Determine the [x, y] coordinate at the center of the cell enclosing the given text.  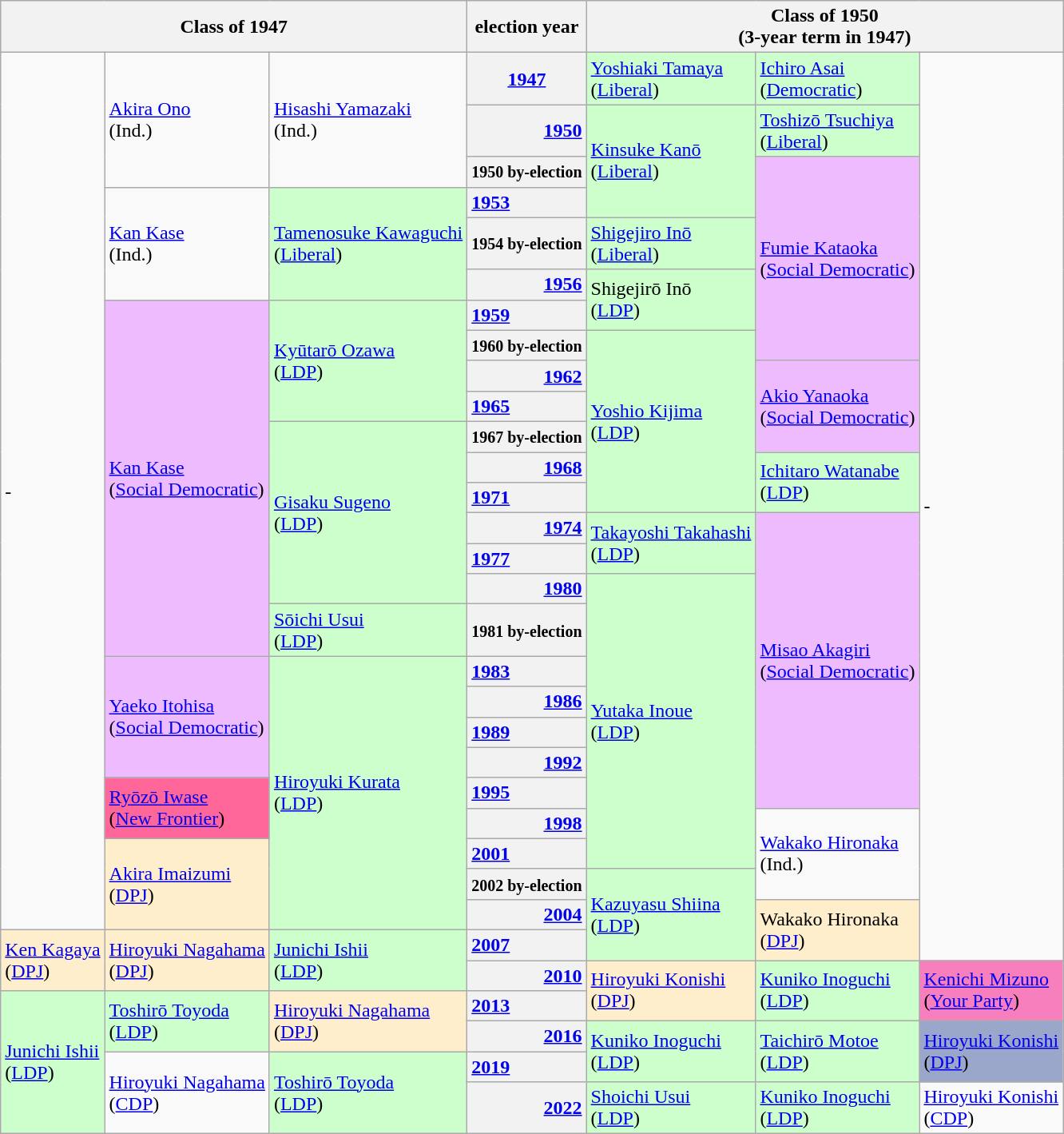
1992 [527, 762]
Toshizō Tsuchiya(Liberal) [837, 131]
2013 [527, 1006]
Junichi Ishii(LDP) [367, 960]
Kyūtarō Ozawa(LDP) [367, 360]
Ichitaro Watanabe(LDP) [837, 483]
1986 [527, 702]
1947 [527, 78]
Fumie Kataoka(Social Democratic) [837, 259]
Misao Akagiri(Social Democratic) [837, 661]
Shigejirō Inō(LDP) [671, 300]
Hiroyuki Konishi(CDP) [991, 1108]
1950 [527, 131]
1977 [527, 559]
1989 [527, 732]
2019 [527, 1067]
2001 [527, 853]
1968 [527, 468]
1962 [527, 376]
1974 [527, 528]
Yoshio Kijima(LDP) [671, 421]
Kan Kase(Social Democratic) [187, 478]
Akira Imaizumi(DPJ) [187, 884]
Hisashi Yamazaki(Ind.) [367, 120]
1980 [527, 589]
Kan Kase(Ind.) [187, 243]
2016 [527, 1037]
Akira Ono(Ind.) [187, 120]
Takayoshi Takahashi(LDP) [671, 543]
Gisaku Sugeno(LDP) [367, 512]
Yaeko Itohisa(Social Democratic) [187, 717]
1959 [527, 315]
Yutaka Inoue(LDP) [671, 722]
1953 [527, 202]
2007 [527, 945]
Kenichi Mizuno(Your Party) [991, 991]
Taichirō Motoe(LDP) [837, 1052]
2004 [527, 914]
Hiroyuki Kurata(LDP) [367, 793]
Ryōzō Iwase(New Frontier) [187, 808]
Shigejiro Inō(Liberal) [671, 243]
2010 [527, 976]
Ken Kagaya(DPJ) [53, 960]
Kinsuke Kanō(Liberal) [671, 161]
1956 [527, 284]
Hiroyuki Nagahama(CDP) [187, 1093]
Tamenosuke Kawaguchi(Liberal) [367, 243]
1981 by-election [527, 630]
Sōichi Usui(LDP) [367, 630]
1954 by-election [527, 243]
1965 [527, 406]
Class of 1950(3-year term in 1947) [824, 27]
Yoshiaki Tamaya(Liberal) [671, 78]
1995 [527, 793]
Wakako Hironaka(Ind.) [837, 853]
Shoichi Usui(LDP) [671, 1108]
Class of 1947 [234, 27]
1960 by-election [527, 345]
1967 by-election [527, 436]
election year [527, 27]
Kazuyasu Shiina(LDP) [671, 914]
1950 by-election [527, 172]
Junichi Ishii (LDP) [53, 1063]
1998 [527, 823]
1971 [527, 498]
Wakako Hironaka(DPJ) [837, 929]
2002 by-election [527, 884]
Akio Yanaoka(Social Democratic) [837, 406]
2022 [527, 1108]
Ichiro Asai(Democratic) [837, 78]
1983 [527, 671]
